Determine the (X, Y) coordinate at the center of the cell enclosing the given text.  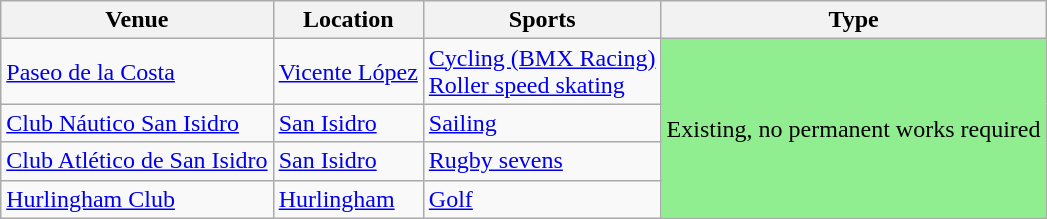
Club Atlético de San Isidro (137, 161)
Hurlingham Club (137, 199)
Sailing (542, 123)
Vicente López (348, 72)
Venue (137, 20)
Golf (542, 199)
Sports (542, 20)
Hurlingham (348, 199)
Location (348, 20)
Rugby sevens (542, 161)
Paseo de la Costa (137, 72)
Cycling (BMX Racing)Roller speed skating (542, 72)
Type (854, 20)
Existing, no permanent works required (854, 128)
Club Náutico San Isidro (137, 123)
